Capture the cell that displays the provided text and extract its [x, y] central coordinate. 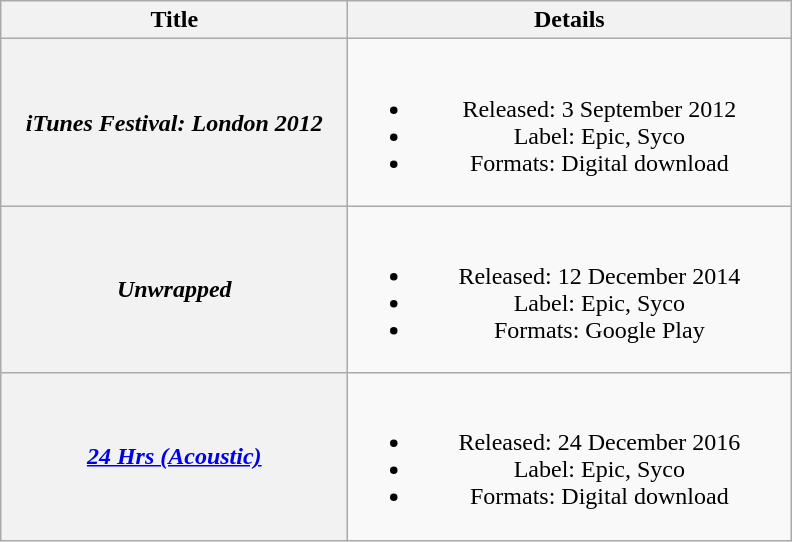
24 Hrs (Acoustic) [174, 456]
iTunes Festival: London 2012 [174, 122]
Released: 3 September 2012Label: Epic, SycoFormats: Digital download [570, 122]
Unwrapped [174, 290]
Released: 24 December 2016Label: Epic, SycoFormats: Digital download [570, 456]
Released: 12 December 2014Label: Epic, SycoFormats: Google Play [570, 290]
Details [570, 20]
Title [174, 20]
